Capture the cell that displays the provided text and extract its (x, y) central coordinate. 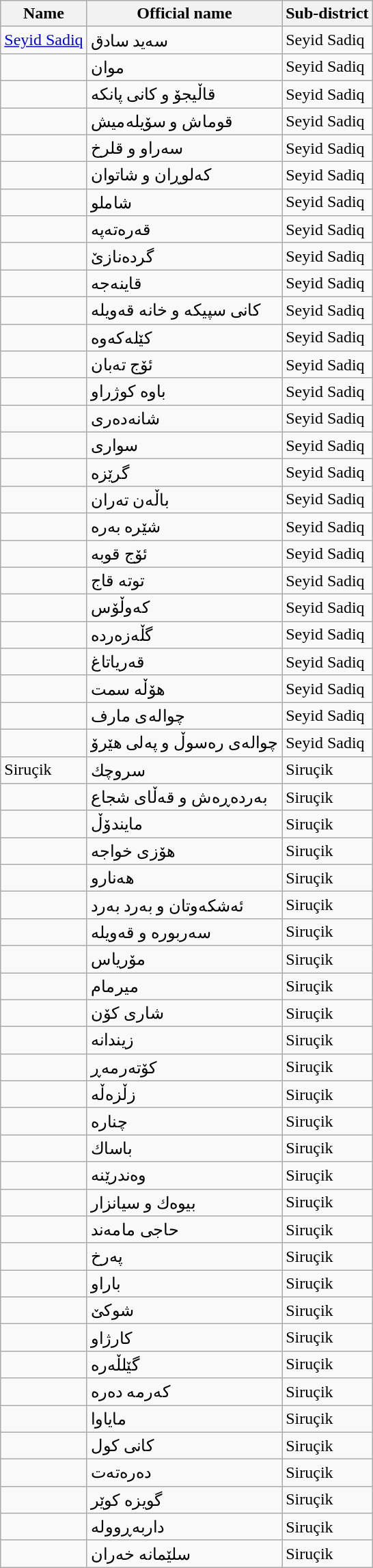
قاينه‌جه‌ (184, 284)
كه‌رمه‌ ده‌ره‌ (184, 1392)
داربه‌ڕووله‌ (184, 1527)
ئۆج ته‌بان (184, 365)
زيندانه‌ (184, 1041)
كانى كول (184, 1446)
سلێمانه‌ خه‌ران (184, 1554)
ميرمام (184, 987)
باساك (184, 1149)
سه‌راو و قلرخ (184, 148)
سروچك (184, 770)
باوه‌ كوژراو (184, 391)
قاڵيجۆ و كانى پانكه‌ (184, 94)
وه‌ندرێنه‌ (184, 1175)
سوارى (184, 445)
موان (184, 67)
گێلڵه‌ره‌ (184, 1364)
شوكێ (184, 1310)
شاملو (184, 202)
هۆزى خواجه‌ (184, 851)
ئه‌شكه‌وتان و به‌رد به‌رد (184, 905)
ماياوا (184, 1418)
هۆڵه‌ سمت (184, 689)
كه‌وڵۆس (184, 608)
بيوه‌ك و سيانزار (184, 1202)
كارژاو (184, 1338)
چواله‌ى ره‌سوڵ و په‌لى هێرۆ (184, 743)
سه‌يد سادق (184, 40)
ئۆج قوبه‌ (184, 553)
زڵزه‌ڵه‌ (184, 1095)
چواله‌ى مارف (184, 716)
كه‌لوڕان و شاتوان (184, 176)
كێله‌كه‌وه‌ (184, 338)
كۆته‌رمه‌ڕ (184, 1067)
سه‌ربوره‌ و قه‌ويله‌ (184, 932)
قوماش و سۆيله‌ميش (184, 122)
چناره‌ (184, 1121)
باڵه‌ن ته‌ران (184, 499)
Sub-district (327, 14)
باراو (184, 1284)
به‌رده‌ڕه‌ش و قه‌ڵاى شجاع (184, 797)
شارى كۆن (184, 1013)
په‌رخ (184, 1256)
ده‌ره‌ته‌ت (184, 1473)
گويزه‌ كوێر (184, 1500)
گرێزه‌ (184, 473)
Name (44, 14)
شێره‌ به‌ره‌ (184, 527)
گرده‌نازێ (184, 256)
شانه‌ده‌رى (184, 419)
كانى سپيكه‌ و خانه‌ قه‌ويله‌ (184, 310)
Official name (184, 14)
گڵه‌زه‌رده‌ (184, 635)
مايندۆڵ (184, 824)
مۆرياس (184, 959)
حاجى مامه‌ند (184, 1230)
توته‌ قاج (184, 581)
قه‌ره‌ته‌په‌ (184, 230)
هه‌نارو (184, 878)
قه‌رياتاغ (184, 662)
